Extract the (x, y) coordinate from the center of the cell holding the provided text.  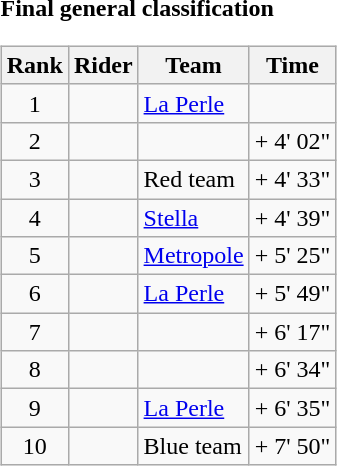
Blue team (194, 446)
+ 7' 50" (292, 446)
+ 6' 35" (292, 408)
+ 4' 02" (292, 141)
Rider (103, 65)
+ 6' 17" (292, 332)
4 (34, 217)
Stella (194, 217)
7 (34, 332)
10 (34, 446)
5 (34, 256)
Time (292, 65)
2 (34, 141)
3 (34, 179)
+ 5' 25" (292, 256)
Red team (194, 179)
Rank (34, 65)
Team (194, 65)
+ 4' 39" (292, 217)
1 (34, 103)
9 (34, 408)
+ 5' 49" (292, 294)
6 (34, 294)
Metropole (194, 256)
8 (34, 370)
+ 6' 34" (292, 370)
+ 4' 33" (292, 179)
